Find where the given text appears and provide that cell's center as [x, y] coordinate. 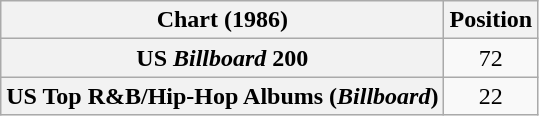
Position [491, 20]
Chart (1986) [222, 20]
22 [491, 96]
US Top R&B/Hip-Hop Albums (Billboard) [222, 96]
US Billboard 200 [222, 58]
72 [491, 58]
